Identify which cell holds the provided text, then report its [X, Y] central coordinate. 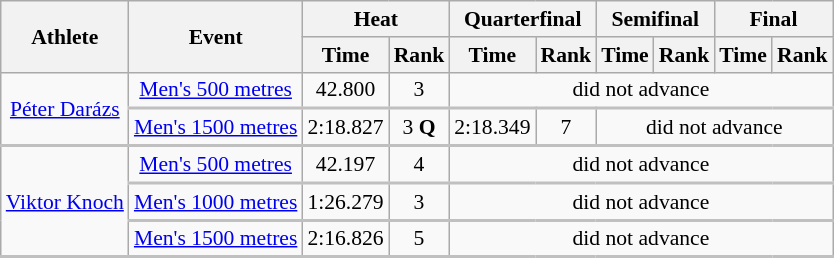
42.800 [345, 90]
Event [216, 36]
42.197 [345, 164]
Heat [376, 19]
Semifinal [655, 19]
4 [420, 164]
7 [566, 128]
3 Q [420, 128]
Final [773, 19]
1:26.279 [345, 202]
2:16.826 [345, 238]
2:18.349 [492, 128]
Quarterfinal [522, 19]
2:18.827 [345, 128]
Péter Darázs [65, 109]
Athlete [65, 36]
Viktor Knoch [65, 202]
5 [420, 238]
Men's 1000 metres [216, 202]
